Output the (x, y) coordinate of the center of the cell containing the given text.  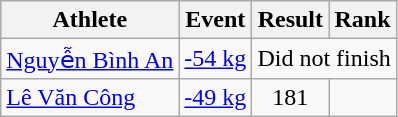
Lê Văn Công (90, 97)
181 (290, 97)
Rank (363, 20)
Did not finish (324, 59)
Event (216, 20)
Athlete (90, 20)
Nguyễn Bình An (90, 59)
-49 kg (216, 97)
Result (290, 20)
-54 kg (216, 59)
